Determine the [X, Y] coordinate at the center of the cell enclosing the given text.  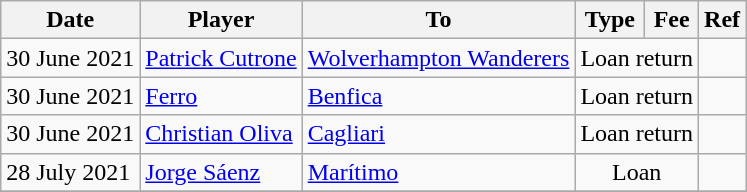
Benfica [438, 96]
Christian Oliva [221, 134]
Loan [637, 172]
Marítimo [438, 172]
Type [610, 20]
Fee [672, 20]
Cagliari [438, 134]
Jorge Sáenz [221, 172]
Ref [722, 20]
Date [70, 20]
Player [221, 20]
Patrick Cutrone [221, 58]
Ferro [221, 96]
Wolverhampton Wanderers [438, 58]
To [438, 20]
28 July 2021 [70, 172]
